Provide the [x, y] coordinate of the cell's center where the given text is located.  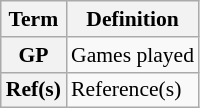
Term [34, 19]
Reference(s) [132, 90]
GP [34, 55]
Games played [132, 55]
Definition [132, 19]
Ref(s) [34, 90]
